Provide the (X, Y) coordinate of the cell's center where the given text is located.  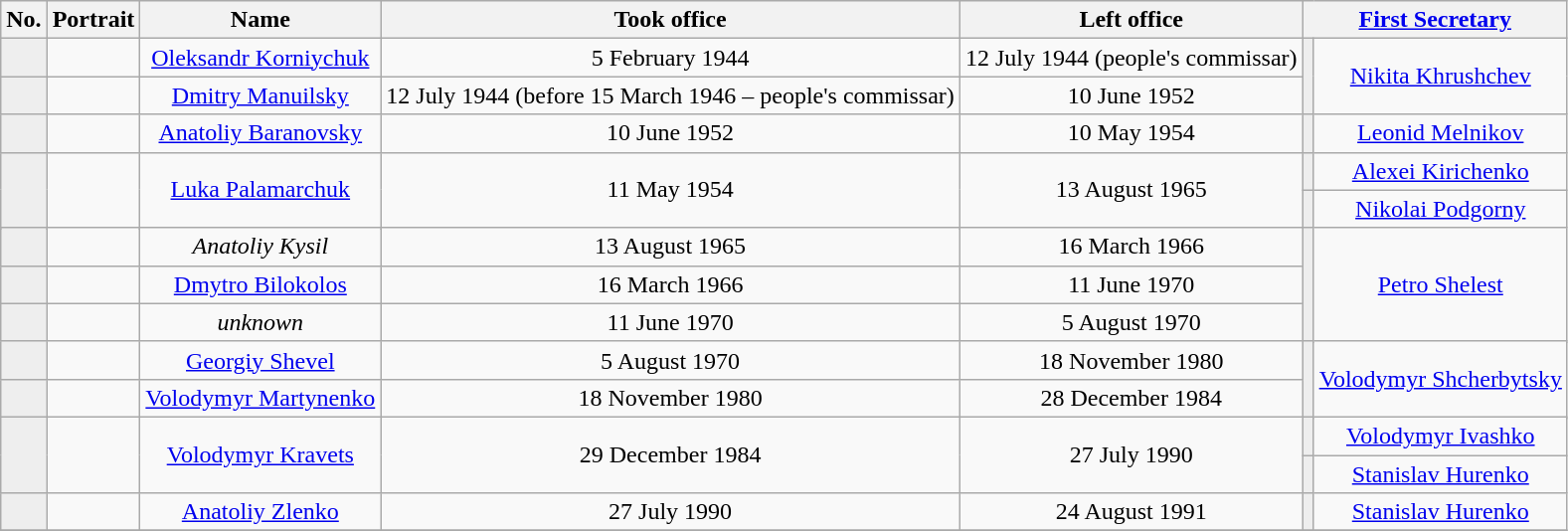
Dmytro Bilokolos (261, 284)
29 December 1984 (670, 454)
5 February 1944 (670, 58)
11 May 1954 (670, 190)
Anatoliy Zlenko (261, 512)
Petro Shelest (1440, 284)
Took office (670, 20)
Name (261, 20)
Luka Palamarchuk (261, 190)
Volodymyr Martynenko (261, 398)
10 May 1954 (1132, 133)
24 August 1991 (1132, 512)
Dmitry Manuilsky (261, 95)
Alexei Kirichenko (1440, 171)
Left office (1132, 20)
First Secretary (1435, 20)
Anatoliy Kysil (261, 247)
Nikita Khrushchev (1440, 77)
Nikolai Podgorny (1440, 209)
Anatoliy Baranovsky (261, 133)
unknown (261, 322)
12 July 1944 (people's commissar) (1132, 58)
Georgiy Shevel (261, 360)
Volodymyr Shcherbytsky (1440, 379)
28 December 1984 (1132, 398)
No. (24, 20)
Portrait (93, 20)
Oleksandr Korniychuk (261, 58)
Volodymyr Kravets (261, 454)
12 July 1944 (before 15 March 1946 – people's commissar) (670, 95)
Volodymyr Ivashko (1440, 436)
Leonid Melnikov (1440, 133)
